Extract the [x, y] coordinate from the center of the cell holding the provided text.  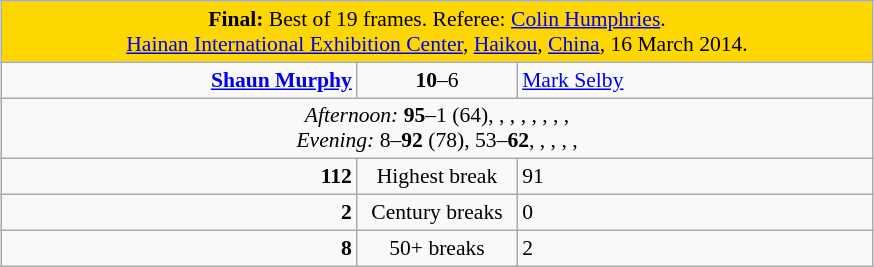
91 [694, 177]
8 [180, 248]
10–6 [437, 80]
Mark Selby [694, 80]
Highest break [437, 177]
0 [694, 213]
Afternoon: 95–1 (64), , , , , , , , Evening: 8–92 (78), 53–62, , , , , [437, 128]
Shaun Murphy [180, 80]
112 [180, 177]
Century breaks [437, 213]
Final: Best of 19 frames. Referee: Colin Humphries.Hainan International Exhibition Center, Haikou, China, 16 March 2014. [437, 32]
50+ breaks [437, 248]
